Scan for the cell matching the given text and deliver its (X, Y) coordinate at center. 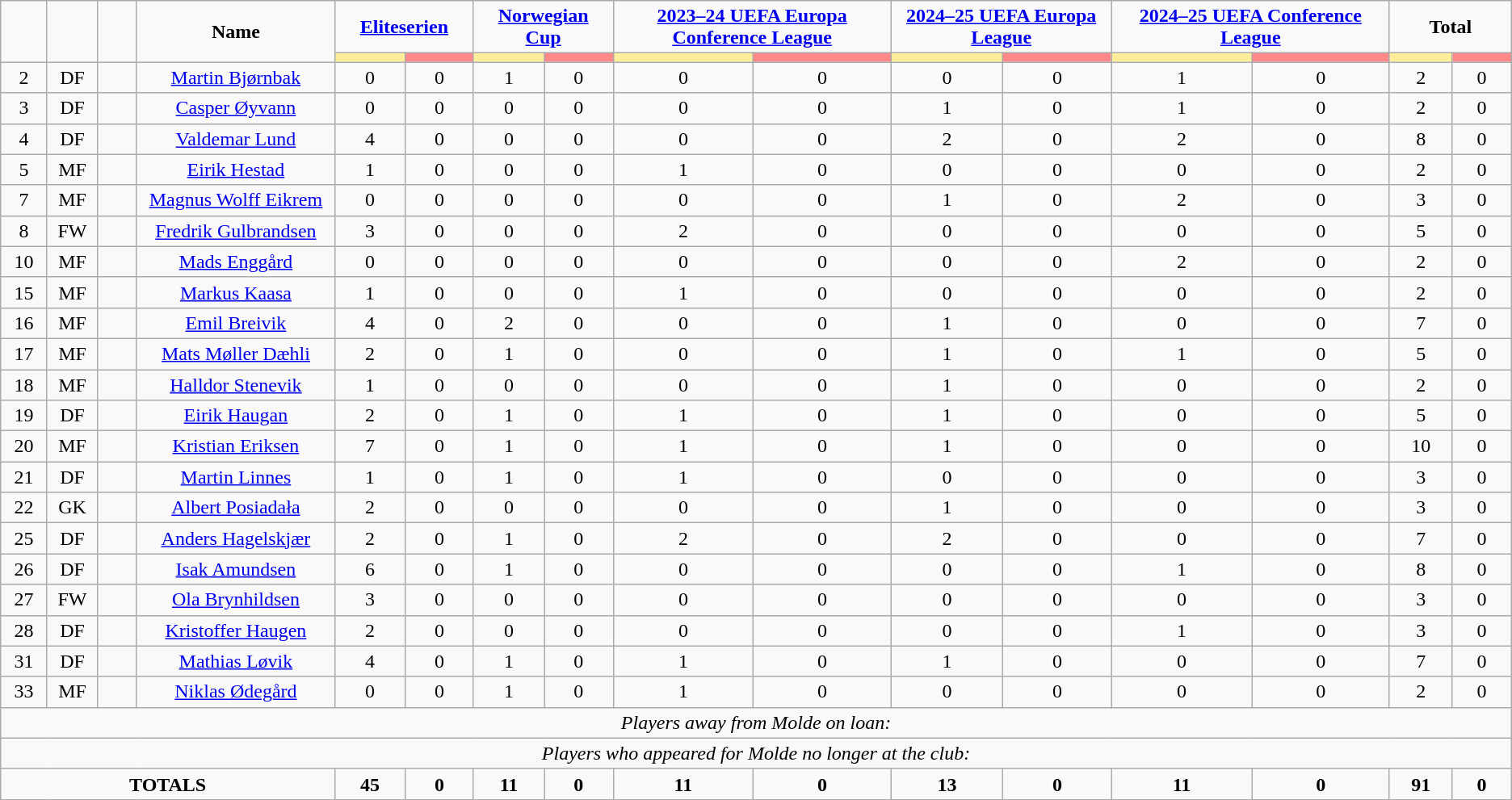
Mats Møller Dæhli (236, 354)
Kristian Eriksen (236, 446)
91 (1420, 784)
19 (24, 416)
22 (24, 508)
Eliteserien (405, 27)
13 (947, 784)
Anders Hagelskjær (236, 538)
25 (24, 538)
27 (24, 600)
26 (24, 569)
Emil Breivik (236, 323)
Niklas Ødegård (236, 692)
Magnus Wolff Eikrem (236, 200)
Players who appeared for Molde no longer at the club: (756, 753)
31 (24, 661)
Norwegian Cup (543, 27)
33 (24, 692)
21 (24, 477)
Eirik Hestad (236, 170)
Mads Enggård (236, 262)
Martin Bjørnbak (236, 77)
Isak Amundsen (236, 569)
Martin Linnes (236, 477)
18 (24, 385)
Mathias Løvik (236, 661)
6 (370, 569)
Markus Kaasa (236, 292)
17 (24, 354)
Total (1451, 27)
TOTALS (168, 784)
Albert Posiadała (236, 508)
2024–25 UEFA Conference League (1250, 27)
16 (24, 323)
Name (236, 31)
45 (370, 784)
Eirik Haugan (236, 416)
2024–25 UEFA Europa League (1002, 27)
GK (72, 508)
Casper Øyvann (236, 108)
28 (24, 630)
Valdemar Lund (236, 139)
Halldor Stenevik (236, 385)
15 (24, 292)
Fredrik Gulbrandsen (236, 231)
Kristoffer Haugen (236, 630)
Ola Brynhildsen (236, 600)
Players away from Molde on loan: (756, 723)
2023–24 UEFA Europa Conference League (752, 27)
20 (24, 446)
